Detect which cell encompasses the target text, then output its [x, y] center coordinate. 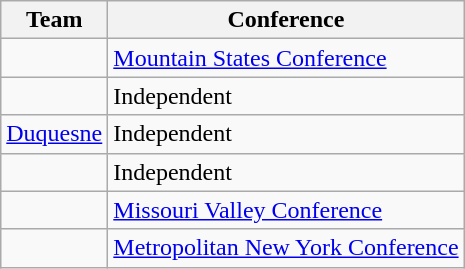
Duquesne [54, 134]
Mountain States Conference [286, 58]
Team [54, 20]
Metropolitan New York Conference [286, 248]
Conference [286, 20]
Missouri Valley Conference [286, 210]
